Capture the cell that displays the provided text and extract its [x, y] central coordinate. 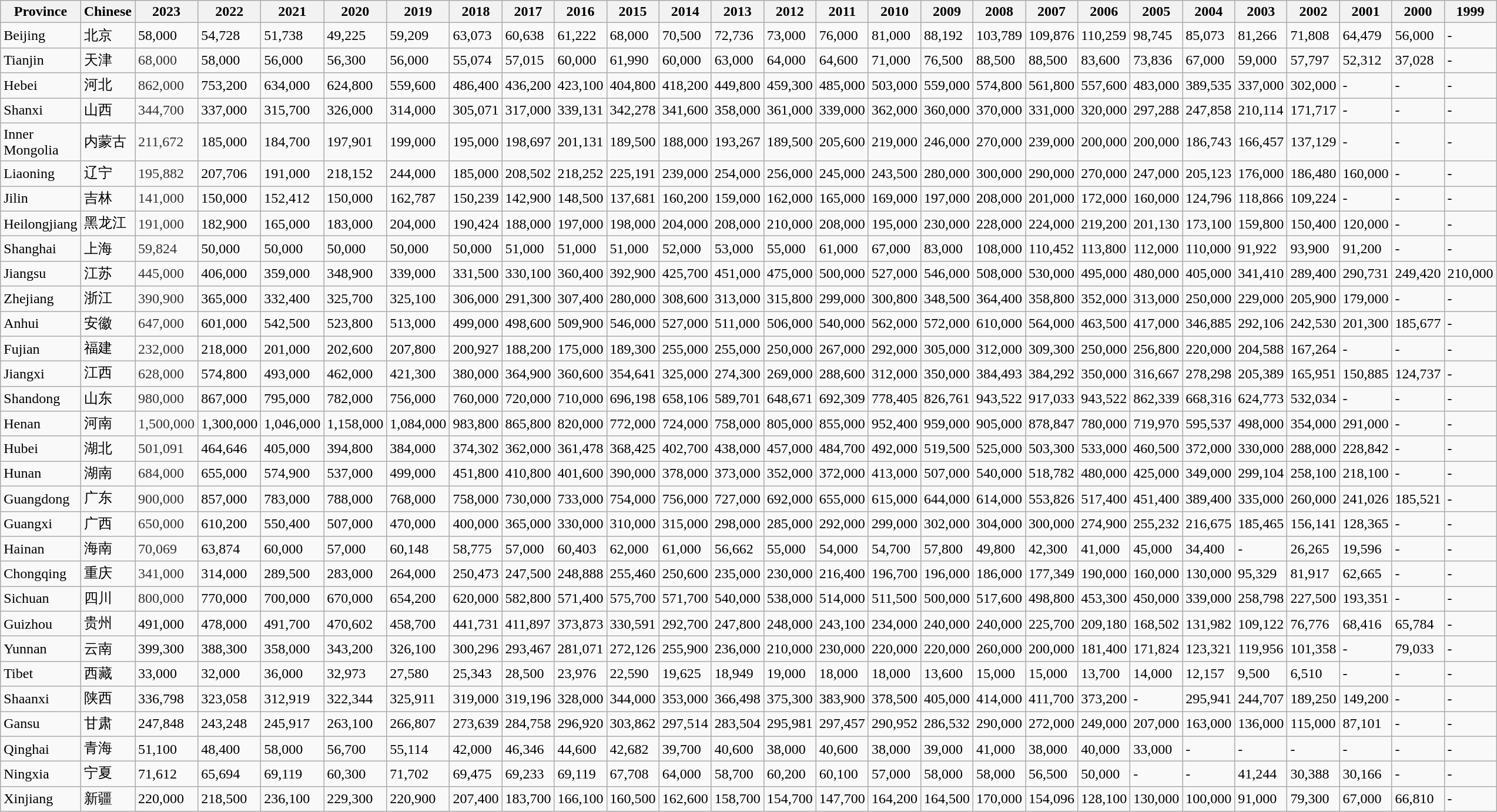
2001 [1366, 12]
195,882 [167, 174]
274,900 [1104, 524]
210,114 [1261, 110]
225,191 [632, 174]
360,600 [581, 374]
256,800 [1157, 349]
55,074 [476, 60]
163,000 [1208, 724]
325,100 [418, 298]
410,800 [528, 474]
160,200 [685, 199]
364,400 [999, 298]
45,000 [1157, 549]
300,296 [476, 649]
451,800 [476, 474]
316,667 [1157, 374]
297,288 [1157, 110]
297,514 [685, 724]
273,639 [476, 724]
69,475 [476, 774]
648,671 [790, 398]
辽宁 [108, 174]
247,858 [1208, 110]
108,000 [999, 249]
19,000 [790, 673]
783,000 [293, 498]
170,000 [999, 799]
江西 [108, 374]
561,800 [1052, 86]
727,000 [737, 498]
61,990 [632, 60]
1,046,000 [293, 424]
山东 [108, 398]
336,798 [167, 699]
463,500 [1104, 324]
39,700 [685, 749]
328,000 [581, 699]
624,773 [1261, 398]
162,787 [418, 199]
296,920 [581, 724]
392,900 [632, 274]
258,798 [1261, 599]
110,452 [1052, 249]
283,000 [355, 573]
41,244 [1261, 774]
204,588 [1261, 349]
562,000 [895, 324]
147,700 [842, 799]
57,015 [528, 60]
250,600 [685, 573]
411,700 [1052, 699]
188,200 [528, 349]
346,885 [1208, 324]
445,000 [167, 274]
644,000 [946, 498]
670,000 [355, 599]
331,500 [476, 274]
165,951 [1313, 374]
518,782 [1052, 474]
浙江 [108, 298]
160,500 [632, 799]
海南 [108, 549]
406,000 [229, 274]
156,141 [1313, 524]
308,600 [685, 298]
285,000 [790, 524]
内蒙古 [108, 142]
305,071 [476, 110]
64,600 [842, 60]
506,000 [790, 324]
205,123 [1208, 174]
399,300 [167, 649]
Tibet [41, 673]
207,800 [418, 349]
532,034 [1313, 398]
339,131 [581, 110]
255,232 [1157, 524]
364,900 [528, 374]
754,000 [632, 498]
110,000 [1208, 249]
559,600 [418, 86]
348,500 [946, 298]
13,600 [946, 673]
宁夏 [108, 774]
2016 [581, 12]
26,265 [1313, 549]
2022 [229, 12]
60,638 [528, 35]
517,400 [1104, 498]
Fujian [41, 349]
205,600 [842, 142]
137,681 [632, 199]
60,200 [790, 774]
63,000 [737, 60]
211,672 [167, 142]
309,300 [1052, 349]
广西 [108, 524]
323,058 [229, 699]
325,911 [418, 699]
1,084,000 [418, 424]
595,537 [1208, 424]
2007 [1052, 12]
陕西 [108, 699]
59,000 [1261, 60]
225,700 [1052, 624]
186,000 [999, 573]
319,196 [528, 699]
49,225 [355, 35]
109,122 [1261, 624]
537,000 [355, 474]
98,745 [1157, 35]
559,000 [946, 86]
197,901 [355, 142]
189,300 [632, 349]
374,302 [476, 449]
18,949 [737, 673]
91,922 [1261, 249]
52,000 [685, 249]
2008 [999, 12]
182,900 [229, 223]
159,000 [737, 199]
Hainan [41, 549]
236,100 [293, 799]
70,500 [685, 35]
493,000 [293, 374]
2006 [1104, 12]
421,300 [418, 374]
373,873 [581, 624]
411,897 [528, 624]
154,700 [790, 799]
55,114 [418, 749]
692,309 [842, 398]
865,800 [528, 424]
181,400 [1104, 649]
322,344 [355, 699]
173,100 [1208, 223]
Hunan [41, 474]
2014 [685, 12]
河南 [108, 424]
76,000 [842, 35]
795,000 [293, 398]
245,917 [293, 724]
373,000 [737, 474]
1999 [1471, 12]
800,000 [167, 599]
30,388 [1313, 774]
64,479 [1366, 35]
354,000 [1313, 424]
248,888 [581, 573]
88,192 [946, 35]
451,400 [1157, 498]
710,000 [581, 398]
168,502 [1157, 624]
205,900 [1313, 298]
2018 [476, 12]
166,100 [581, 799]
190,000 [1104, 573]
154,096 [1052, 799]
Liaoning [41, 174]
862,000 [167, 86]
219,000 [895, 142]
820,000 [581, 424]
100,000 [1208, 799]
30,166 [1366, 774]
110,259 [1104, 35]
291,000 [1366, 424]
344,700 [167, 110]
65,784 [1418, 624]
413,000 [895, 474]
71,808 [1313, 35]
460,500 [1157, 449]
52,312 [1366, 60]
553,826 [1052, 498]
370,000 [999, 110]
184,700 [293, 142]
148,500 [581, 199]
39,000 [946, 749]
692,000 [790, 498]
66,810 [1418, 799]
Chongqing [41, 573]
980,000 [167, 398]
341,410 [1261, 274]
65,694 [229, 774]
511,000 [737, 324]
574,900 [293, 474]
54,728 [229, 35]
288,600 [842, 374]
207,000 [1157, 724]
Qinghai [41, 749]
56,662 [737, 549]
402,700 [685, 449]
610,200 [229, 524]
290,731 [1366, 274]
266,807 [418, 724]
513,000 [418, 324]
164,500 [946, 799]
249,000 [1104, 724]
325,000 [685, 374]
205,389 [1261, 374]
124,737 [1418, 374]
805,000 [790, 424]
吉林 [108, 199]
361,000 [790, 110]
2019 [418, 12]
209,180 [1104, 624]
228,842 [1366, 449]
Heilongjiang [41, 223]
22,590 [632, 673]
458,700 [418, 624]
400,000 [476, 524]
2004 [1208, 12]
91,000 [1261, 799]
142,900 [528, 199]
332,400 [293, 298]
46,346 [528, 749]
425,700 [685, 274]
867,000 [229, 398]
292,700 [685, 624]
320,000 [1104, 110]
983,800 [476, 424]
162,000 [790, 199]
福建 [108, 349]
201,300 [1366, 324]
136,000 [1261, 724]
58,775 [476, 549]
304,000 [999, 524]
255,460 [632, 573]
269,000 [790, 374]
150,400 [1313, 223]
389,400 [1208, 498]
87,101 [1366, 724]
1,300,000 [229, 424]
349,000 [1208, 474]
186,743 [1208, 142]
179,000 [1366, 298]
299,104 [1261, 474]
782,000 [355, 398]
247,000 [1157, 174]
171,824 [1157, 649]
538,000 [790, 599]
27,580 [418, 673]
557,600 [1104, 86]
189,250 [1313, 699]
498,800 [1052, 599]
292,106 [1261, 324]
668,316 [1208, 398]
2013 [737, 12]
509,900 [581, 324]
229,000 [1261, 298]
394,800 [355, 449]
244,000 [418, 174]
196,000 [946, 573]
149,200 [1366, 699]
广东 [108, 498]
525,000 [999, 449]
124,796 [1208, 199]
905,000 [999, 424]
517,600 [999, 599]
459,300 [790, 86]
安徽 [108, 324]
湖南 [108, 474]
491,700 [293, 624]
383,900 [842, 699]
470,000 [418, 524]
218,252 [581, 174]
207,400 [476, 799]
Province [41, 12]
258,100 [1313, 474]
60,403 [581, 549]
Guangxi [41, 524]
290,952 [895, 724]
498,000 [1261, 424]
218,000 [229, 349]
Hubei [41, 449]
201,131 [581, 142]
131,982 [1208, 624]
450,000 [1157, 599]
40,000 [1104, 749]
166,457 [1261, 142]
484,700 [842, 449]
283,504 [737, 724]
171,717 [1313, 110]
224,000 [1052, 223]
57,797 [1313, 60]
326,100 [418, 649]
2002 [1313, 12]
247,500 [528, 573]
164,200 [895, 799]
250,473 [476, 573]
2005 [1157, 12]
247,848 [167, 724]
58,700 [737, 774]
542,500 [293, 324]
76,776 [1313, 624]
62,000 [632, 549]
384,000 [418, 449]
59,824 [167, 249]
103,789 [999, 35]
315,000 [685, 524]
326,000 [355, 110]
425,000 [1157, 474]
56,700 [355, 749]
390,000 [632, 474]
175,000 [581, 349]
190,424 [476, 223]
202,600 [355, 349]
753,200 [229, 86]
73,000 [790, 35]
246,000 [946, 142]
2020 [355, 12]
343,200 [355, 649]
650,000 [167, 524]
917,033 [1052, 398]
788,000 [355, 498]
江苏 [108, 274]
79,300 [1313, 799]
457,000 [790, 449]
48,400 [229, 749]
113,800 [1104, 249]
81,266 [1261, 35]
176,000 [1261, 174]
9,500 [1261, 673]
315,800 [790, 298]
418,200 [685, 86]
582,800 [528, 599]
368,425 [632, 449]
218,152 [355, 174]
232,000 [167, 349]
772,000 [632, 424]
112,000 [1157, 249]
862,339 [1157, 398]
42,682 [632, 749]
128,100 [1104, 799]
150,885 [1366, 374]
272,000 [1052, 724]
244,707 [1261, 699]
384,292 [1052, 374]
甘肃 [108, 724]
267,000 [842, 349]
95,329 [1261, 573]
37,028 [1418, 60]
401,600 [581, 474]
83,000 [946, 249]
508,000 [999, 274]
572,000 [946, 324]
19,596 [1366, 549]
501,091 [167, 449]
2011 [842, 12]
128,365 [1366, 524]
198,000 [632, 223]
123,321 [1208, 649]
770,000 [229, 599]
重庆 [108, 573]
315,700 [293, 110]
780,000 [1104, 424]
23,976 [581, 673]
56,300 [355, 60]
1,500,000 [167, 424]
Henan [41, 424]
172,000 [1104, 199]
404,800 [632, 86]
342,278 [632, 110]
Hebei [41, 86]
628,000 [167, 374]
167,264 [1313, 349]
378,500 [895, 699]
564,000 [1052, 324]
Zhejiang [41, 298]
305,000 [946, 349]
109,876 [1052, 35]
354,641 [632, 374]
229,300 [355, 799]
438,000 [737, 449]
291,300 [528, 298]
68,416 [1366, 624]
720,000 [528, 398]
274,300 [737, 374]
63,874 [229, 549]
54,700 [895, 549]
248,000 [790, 624]
298,000 [737, 524]
330,591 [632, 624]
959,000 [946, 424]
498,600 [528, 324]
441,731 [476, 624]
359,000 [293, 274]
295,941 [1208, 699]
495,000 [1104, 274]
199,000 [418, 142]
719,970 [1157, 424]
312,919 [293, 699]
449,800 [737, 86]
492,000 [895, 449]
69,233 [528, 774]
85,073 [1208, 35]
733,000 [581, 498]
550,400 [293, 524]
Shandong [41, 398]
115,000 [1313, 724]
511,500 [895, 599]
159,800 [1261, 223]
72,736 [737, 35]
183,000 [355, 223]
293,467 [528, 649]
32,973 [355, 673]
81,917 [1313, 573]
366,498 [737, 699]
390,900 [167, 298]
478,000 [229, 624]
150,239 [476, 199]
826,761 [946, 398]
724,000 [685, 424]
654,200 [418, 599]
388,300 [229, 649]
228,000 [999, 223]
185,521 [1418, 498]
32,000 [229, 673]
284,758 [528, 724]
186,480 [1313, 174]
28,500 [528, 673]
684,000 [167, 474]
Anhui [41, 324]
216,675 [1208, 524]
19,625 [685, 673]
615,000 [895, 498]
177,349 [1052, 573]
73,836 [1157, 60]
289,400 [1313, 274]
523,800 [355, 324]
307,400 [581, 298]
Inner Mongolia [41, 142]
254,000 [737, 174]
389,535 [1208, 86]
2009 [946, 12]
236,000 [737, 649]
158,700 [737, 799]
647,000 [167, 324]
34,400 [1208, 549]
Guangdong [41, 498]
319,000 [476, 699]
西藏 [108, 673]
185,465 [1261, 524]
247,800 [737, 624]
219,200 [1104, 223]
83,600 [1104, 60]
贵州 [108, 624]
60,100 [842, 774]
42,300 [1052, 549]
610,000 [999, 324]
589,701 [737, 398]
14,000 [1157, 673]
Shanghai [41, 249]
760,000 [476, 398]
245,000 [842, 174]
256,000 [790, 174]
300,800 [895, 298]
436,200 [528, 86]
193,267 [737, 142]
571,400 [581, 599]
Xinjiang [41, 799]
53,000 [737, 249]
49,800 [999, 549]
360,400 [581, 274]
272,126 [632, 649]
730,000 [528, 498]
2010 [895, 12]
Sichuan [41, 599]
200,927 [476, 349]
857,000 [229, 498]
696,198 [632, 398]
878,847 [1052, 424]
60,300 [355, 774]
Ningxia [41, 774]
263,100 [355, 724]
503,300 [1052, 449]
四川 [108, 599]
601,000 [229, 324]
278,298 [1208, 374]
514,000 [842, 599]
2015 [632, 12]
71,612 [167, 774]
658,106 [685, 398]
109,224 [1313, 199]
42,000 [476, 749]
76,500 [946, 60]
201,130 [1157, 223]
119,956 [1261, 649]
118,866 [1261, 199]
453,300 [1104, 599]
335,000 [1261, 498]
614,000 [999, 498]
220,900 [418, 799]
36,000 [293, 673]
485,000 [842, 86]
486,400 [476, 86]
373,200 [1104, 699]
141,000 [167, 199]
295,981 [790, 724]
81,000 [895, 35]
533,000 [1104, 449]
208,502 [528, 174]
451,000 [737, 274]
571,700 [685, 599]
503,000 [895, 86]
900,000 [167, 498]
341,000 [167, 573]
云南 [108, 649]
137,129 [1313, 142]
Tianjin [41, 60]
414,000 [999, 699]
67,708 [632, 774]
河北 [108, 86]
624,800 [355, 86]
330,100 [528, 274]
353,000 [685, 699]
91,200 [1366, 249]
241,026 [1366, 498]
519,500 [946, 449]
289,500 [293, 573]
288,000 [1313, 449]
6,510 [1313, 673]
2003 [1261, 12]
天津 [108, 60]
Yunnan [41, 649]
黑龙江 [108, 223]
218,500 [229, 799]
530,000 [1052, 274]
331,000 [1052, 110]
12,157 [1208, 673]
483,000 [1157, 86]
2012 [790, 12]
575,700 [632, 599]
306,000 [476, 298]
Gansu [41, 724]
344,000 [632, 699]
255,900 [685, 649]
51,100 [167, 749]
358,800 [1052, 298]
56,500 [1052, 774]
2023 [167, 12]
243,500 [895, 174]
348,900 [355, 274]
185,677 [1418, 324]
464,646 [229, 449]
Jilin [41, 199]
952,400 [895, 424]
361,478 [581, 449]
325,700 [355, 298]
264,000 [418, 573]
378,000 [685, 474]
61,222 [581, 35]
Beijing [41, 35]
384,493 [999, 374]
2000 [1418, 12]
242,530 [1313, 324]
Chinese [108, 12]
湖北 [108, 449]
218,100 [1366, 474]
Shaanxi [41, 699]
855,000 [842, 424]
227,500 [1313, 599]
51,738 [293, 35]
70,069 [167, 549]
778,405 [895, 398]
193,351 [1366, 599]
79,033 [1418, 649]
2017 [528, 12]
243,100 [842, 624]
475,000 [790, 274]
216,400 [842, 573]
297,457 [842, 724]
57,800 [946, 549]
700,000 [293, 599]
Guizhou [41, 624]
44,600 [581, 749]
360,000 [946, 110]
234,000 [895, 624]
423,100 [581, 86]
620,000 [476, 599]
286,532 [946, 724]
101,358 [1313, 649]
196,700 [895, 573]
183,700 [528, 799]
59,209 [418, 35]
新疆 [108, 799]
243,248 [229, 724]
60,148 [418, 549]
63,073 [476, 35]
青海 [108, 749]
375,300 [790, 699]
162,600 [685, 799]
1,158,000 [355, 424]
北京 [108, 35]
462,000 [355, 374]
417,000 [1157, 324]
62,665 [1366, 573]
303,862 [632, 724]
470,602 [355, 624]
93,900 [1313, 249]
152,412 [293, 199]
120,000 [1366, 223]
Jiangxi [41, 374]
2021 [293, 12]
207,706 [229, 174]
Shanxi [41, 110]
768,000 [418, 498]
198,697 [528, 142]
634,000 [293, 86]
235,000 [737, 573]
54,000 [842, 549]
71,702 [418, 774]
341,600 [685, 110]
上海 [108, 249]
310,000 [632, 524]
Jiangsu [41, 274]
山西 [108, 110]
71,000 [895, 60]
249,420 [1418, 274]
317,000 [528, 110]
491,000 [167, 624]
169,000 [895, 199]
13,700 [1104, 673]
25,343 [476, 673]
380,000 [476, 374]
281,071 [581, 649]
